Return the [x, y] coordinate for the center point of the cell that contains the specified text.  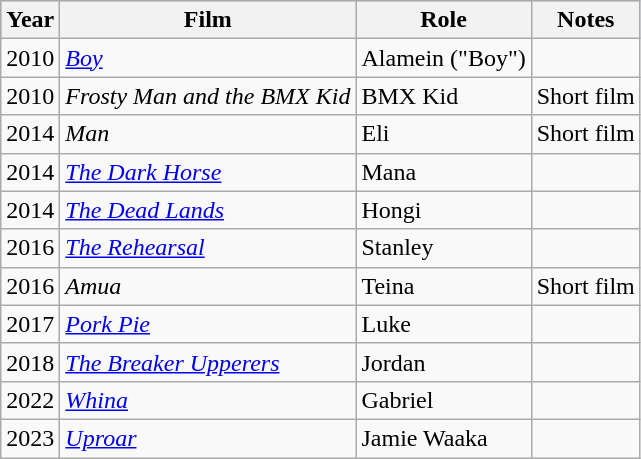
Pork Pie [208, 324]
Year [30, 20]
Jordan [444, 362]
Whina [208, 400]
Luke [444, 324]
The Dead Lands [208, 210]
The Rehearsal [208, 248]
2023 [30, 438]
BMX Kid [444, 96]
Eli [444, 134]
Gabriel [444, 400]
Frosty Man and the BMX Kid [208, 96]
Film [208, 20]
Uproar [208, 438]
Mana [444, 172]
The Dark Horse [208, 172]
Notes [586, 20]
Role [444, 20]
2018 [30, 362]
Stanley [444, 248]
The Breaker Upperers [208, 362]
2017 [30, 324]
Alamein ("Boy") [444, 58]
Man [208, 134]
2022 [30, 400]
Jamie Waaka [444, 438]
Amua [208, 286]
Hongi [444, 210]
Boy [208, 58]
Teina [444, 286]
